Search for the cell housing the specified text and yield its (X, Y) center coordinate. 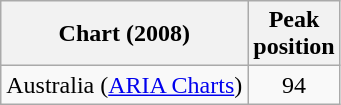
94 (294, 85)
Peakposition (294, 34)
Australia (ARIA Charts) (124, 85)
Chart (2008) (124, 34)
